Determine the [x, y] coordinate at the center of the cell enclosing the given text.  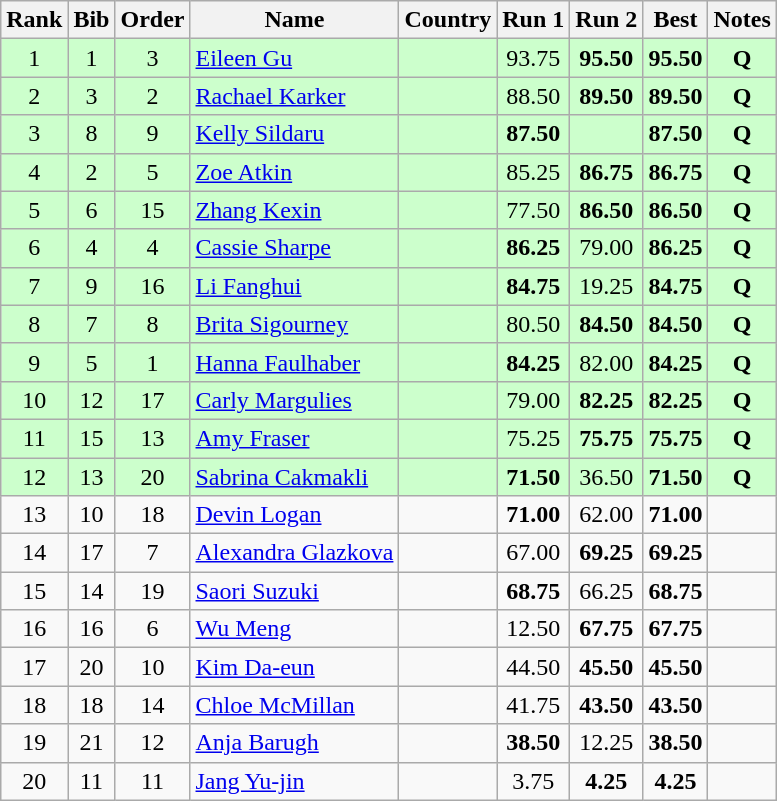
Run 2 [606, 20]
Rank [34, 20]
88.50 [534, 96]
80.50 [534, 324]
66.25 [606, 591]
21 [92, 743]
Devin Logan [294, 515]
Kelly Sildaru [294, 134]
Hanna Faulhaber [294, 362]
Run 1 [534, 20]
12.25 [606, 743]
44.50 [534, 667]
75.25 [534, 438]
Name [294, 20]
Bib [92, 20]
Country [448, 20]
Jang Yu-jin [294, 781]
41.75 [534, 705]
Amy Fraser [294, 438]
Order [152, 20]
Zhang Kexin [294, 210]
3.75 [534, 781]
Eileen Gu [294, 58]
67.00 [534, 553]
19.25 [606, 286]
Carly Margulies [294, 400]
Chloe McMillan [294, 705]
Rachael Karker [294, 96]
62.00 [606, 515]
Wu Meng [294, 629]
Best [676, 20]
Alexandra Glazkova [294, 553]
82.00 [606, 362]
36.50 [606, 477]
Saori Suzuki [294, 591]
Kim Da-eun [294, 667]
77.50 [534, 210]
Brita Sigourney [294, 324]
Anja Barugh [294, 743]
12.50 [534, 629]
Notes [742, 20]
85.25 [534, 172]
Cassie Sharpe [294, 248]
Sabrina Cakmakli [294, 477]
Li Fanghui [294, 286]
93.75 [534, 58]
Zoe Atkin [294, 172]
